Return (x, y) of the center of cell containing provided text 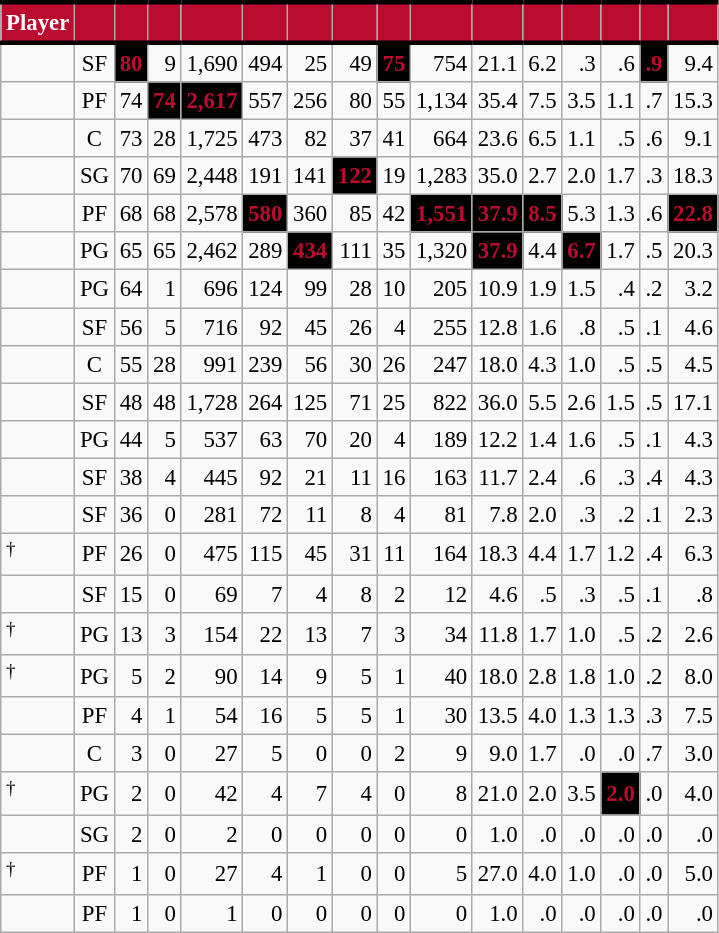
1,551 (442, 214)
1,320 (442, 251)
49 (354, 62)
125 (310, 402)
360 (310, 214)
2,578 (212, 214)
256 (310, 101)
40 (442, 676)
494 (266, 62)
264 (266, 402)
537 (212, 439)
.9 (654, 62)
6.3 (693, 554)
71 (354, 402)
13.5 (497, 716)
2.3 (693, 515)
41 (394, 139)
2.8 (542, 676)
15.3 (693, 101)
90 (212, 676)
20 (354, 439)
21.1 (497, 62)
3.2 (693, 289)
1,728 (212, 402)
20.3 (693, 251)
696 (212, 289)
5.3 (582, 214)
22.8 (693, 214)
281 (212, 515)
475 (212, 554)
12 (442, 594)
73 (130, 139)
21.0 (497, 794)
141 (310, 176)
239 (266, 364)
36.0 (497, 402)
6.5 (542, 139)
255 (442, 327)
2.7 (542, 176)
8.0 (693, 676)
81 (442, 515)
Player (38, 22)
1.9 (542, 289)
23.6 (497, 139)
289 (266, 251)
154 (212, 634)
35.0 (497, 176)
580 (266, 214)
205 (442, 289)
72 (266, 515)
1.2 (620, 554)
2,617 (212, 101)
34 (442, 634)
38 (130, 477)
6.2 (542, 62)
14 (266, 676)
85 (354, 214)
1.8 (582, 676)
1,134 (442, 101)
9.1 (693, 139)
664 (442, 139)
189 (442, 439)
1,725 (212, 139)
1,690 (212, 62)
247 (442, 364)
557 (266, 101)
10 (394, 289)
6.7 (582, 251)
7.8 (497, 515)
4.5 (693, 364)
36 (130, 515)
163 (442, 477)
64 (130, 289)
111 (354, 251)
716 (212, 327)
1,283 (442, 176)
12.8 (497, 327)
115 (266, 554)
31 (354, 554)
2.4 (542, 477)
124 (266, 289)
3.0 (693, 754)
5.5 (542, 402)
99 (310, 289)
473 (266, 139)
9.4 (693, 62)
191 (266, 176)
2,448 (212, 176)
11.7 (497, 477)
12.2 (497, 439)
434 (310, 251)
8.5 (542, 214)
164 (442, 554)
2,462 (212, 251)
63 (266, 439)
17.1 (693, 402)
11.8 (497, 634)
22 (266, 634)
82 (310, 139)
15 (130, 594)
991 (212, 364)
21 (310, 477)
754 (442, 62)
122 (354, 176)
822 (442, 402)
10.9 (497, 289)
19 (394, 176)
27.0 (497, 873)
5.0 (693, 873)
44 (130, 439)
37 (354, 139)
35.4 (497, 101)
35 (394, 251)
9.0 (497, 754)
75 (394, 62)
54 (212, 716)
1.4 (542, 439)
445 (212, 477)
